Find where the given text appears and provide that cell's center as [x, y] coordinate. 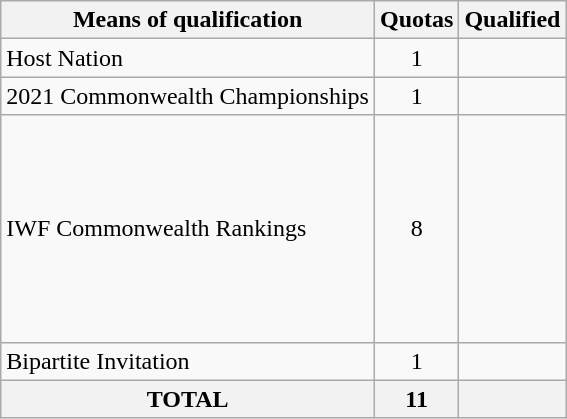
2021 Commonwealth Championships [188, 96]
8 [416, 228]
TOTAL [188, 399]
11 [416, 399]
IWF Commonwealth Rankings [188, 228]
Qualified [512, 20]
Means of qualification [188, 20]
Host Nation [188, 58]
Quotas [416, 20]
Bipartite Invitation [188, 361]
